Detect which cell encompasses the target text, then output its (x, y) center coordinate. 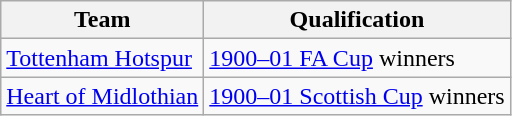
Qualification (357, 20)
Heart of Midlothian (102, 96)
1900–01 FA Cup winners (357, 58)
1900–01 Scottish Cup winners (357, 96)
Tottenham Hotspur (102, 58)
Team (102, 20)
